For the text-containing cell, return its midpoint in [X, Y] coordinate format. 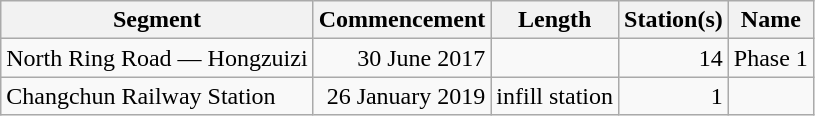
Commencement [402, 20]
1 [674, 96]
Changchun Railway Station [157, 96]
Phase 1 [770, 58]
infill station [555, 96]
Segment [157, 20]
30 June 2017 [402, 58]
Length [555, 20]
14 [674, 58]
North Ring Road — Hongzuizi [157, 58]
Station(s) [674, 20]
Name [770, 20]
26 January 2019 [402, 96]
